Pinpoint the cell where the given text exists, returning its (X, Y) midpoint coordinate. 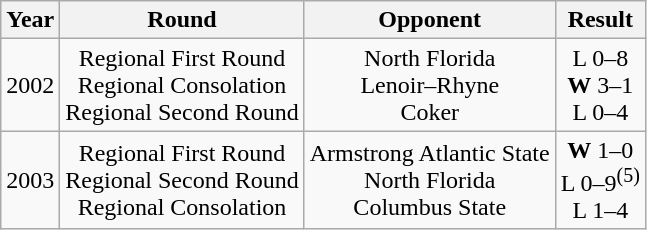
W 1–0L 0–9(5)L 1–4 (600, 180)
Opponent (430, 20)
North FloridaLenoir–RhyneCoker (430, 85)
Regional First RoundRegional Second RoundRegional Consolation (182, 180)
Result (600, 20)
Year (30, 20)
Armstrong Atlantic StateNorth FloridaColumbus State (430, 180)
2002 (30, 85)
2003 (30, 180)
Regional First RoundRegional ConsolationRegional Second Round (182, 85)
Round (182, 20)
L 0–8W 3–1L 0–4 (600, 85)
